Pinpoint the cell where the given text exists, returning its (x, y) midpoint coordinate. 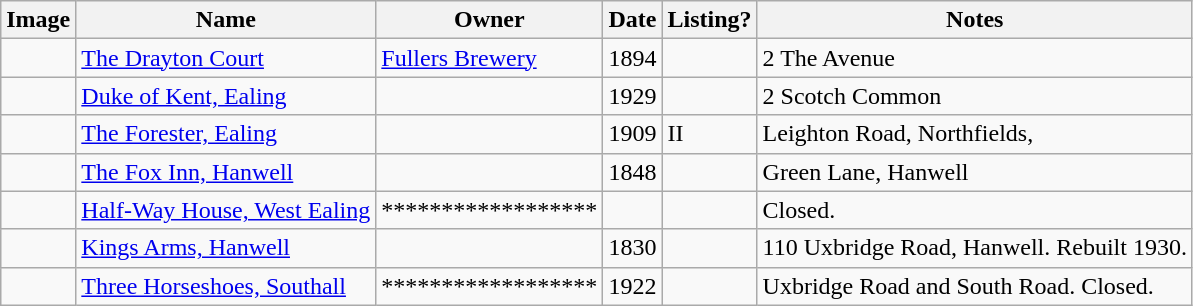
1894 (632, 58)
2 The Avenue (974, 58)
1830 (632, 248)
1929 (632, 96)
Closed. (974, 210)
Owner (490, 20)
Half-Way House, West Ealing (226, 210)
1848 (632, 172)
110 Uxbridge Road, Hanwell. Rebuilt 1930. (974, 248)
Fullers Brewery (490, 58)
Leighton Road, Northfields, (974, 134)
Image (38, 20)
Duke of Kent, Ealing (226, 96)
Three Horseshoes, Southall (226, 286)
Notes (974, 20)
Uxbridge Road and South Road. Closed. (974, 286)
The Drayton Court (226, 58)
II (710, 134)
Date (632, 20)
The Forester, Ealing (226, 134)
1922 (632, 286)
Name (226, 20)
The Fox Inn, Hanwell (226, 172)
Listing? (710, 20)
2 Scotch Common (974, 96)
Green Lane, Hanwell (974, 172)
1909 (632, 134)
Kings Arms, Hanwell (226, 248)
